Find where the given text appears and provide that cell's center as (X, Y) coordinate. 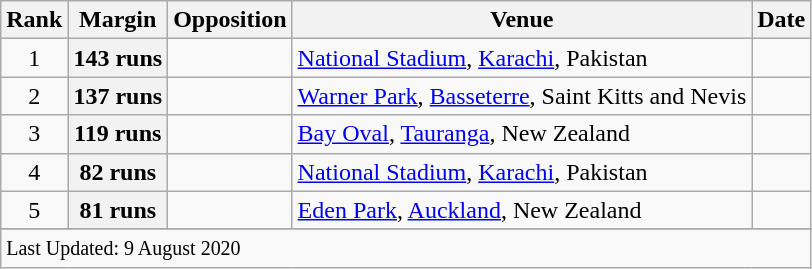
Margin (118, 20)
137 runs (118, 96)
Date (782, 20)
Venue (522, 20)
4 (34, 172)
Rank (34, 20)
1 (34, 58)
5 (34, 210)
Warner Park, Basseterre, Saint Kitts and Nevis (522, 96)
Bay Oval, Tauranga, New Zealand (522, 134)
Opposition (230, 20)
82 runs (118, 172)
81 runs (118, 210)
Eden Park, Auckland, New Zealand (522, 210)
Last Updated: 9 August 2020 (406, 248)
143 runs (118, 58)
3 (34, 134)
119 runs (118, 134)
2 (34, 96)
